Capture the cell that displays the provided text and extract its (X, Y) central coordinate. 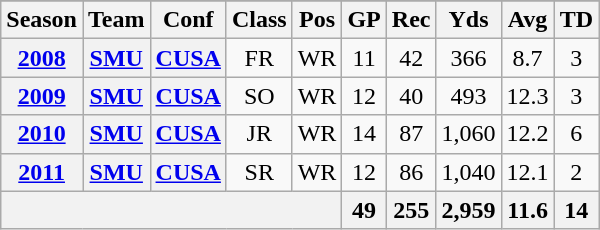
8.7 (528, 58)
12.1 (528, 172)
2010 (42, 134)
GP (364, 20)
Conf (188, 20)
Season (42, 20)
SR (259, 172)
TD (576, 20)
1,060 (468, 134)
255 (411, 210)
SO (259, 96)
86 (411, 172)
42 (411, 58)
11 (364, 58)
40 (411, 96)
Pos (317, 20)
Avg (528, 20)
Rec (411, 20)
49 (364, 210)
Class (259, 20)
12.2 (528, 134)
JR (259, 134)
1,040 (468, 172)
2011 (42, 172)
87 (411, 134)
493 (468, 96)
Team (116, 20)
366 (468, 58)
6 (576, 134)
Yds (468, 20)
11.6 (528, 210)
2009 (42, 96)
FR (259, 58)
2 (576, 172)
2008 (42, 58)
12.3 (528, 96)
2,959 (468, 210)
